Scan for the cell matching the given text and deliver its [X, Y] coordinate at center. 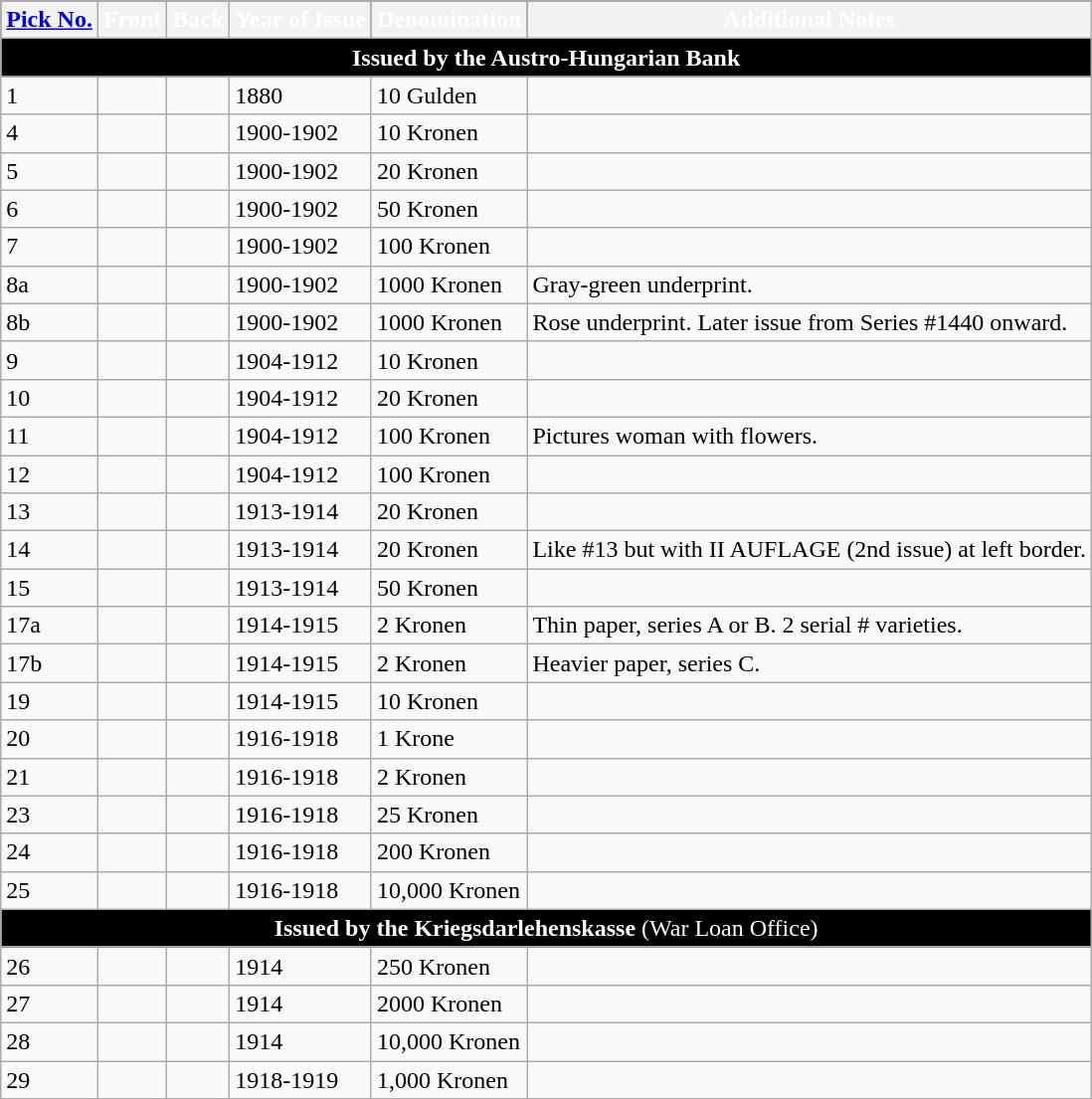
24 [50, 852]
Gray-green underprint. [810, 284]
11 [50, 436]
29 [50, 1079]
1,000 Kronen [449, 1079]
27 [50, 1004]
20 [50, 739]
Like #13 but with II AUFLAGE (2nd issue) at left border. [810, 550]
250 Kronen [449, 966]
Rose underprint. Later issue from Series #1440 onward. [810, 322]
4 [50, 133]
Back [199, 20]
Year of Issue [300, 20]
8b [50, 322]
Front [131, 20]
5 [50, 171]
Pictures woman with flowers. [810, 436]
23 [50, 815]
Thin paper, series A or B. 2 serial # varieties. [810, 626]
6 [50, 209]
Issued by the Austro-Hungarian Bank [547, 58]
25 [50, 890]
8a [50, 284]
200 Kronen [449, 852]
17a [50, 626]
9 [50, 360]
12 [50, 474]
Pick No. [50, 20]
10 Gulden [449, 95]
1 Krone [449, 739]
26 [50, 966]
13 [50, 512]
14 [50, 550]
Issued by the Kriegsdarlehenskasse (War Loan Office) [547, 928]
28 [50, 1041]
17b [50, 663]
19 [50, 701]
Additional Notes [810, 20]
Denomination [449, 20]
Heavier paper, series C. [810, 663]
1918-1919 [300, 1079]
15 [50, 588]
25 Kronen [449, 815]
21 [50, 777]
2000 Kronen [449, 1004]
1880 [300, 95]
1 [50, 95]
10 [50, 398]
7 [50, 247]
